Locate the cell with the specified text and output its [X, Y] center coordinate. 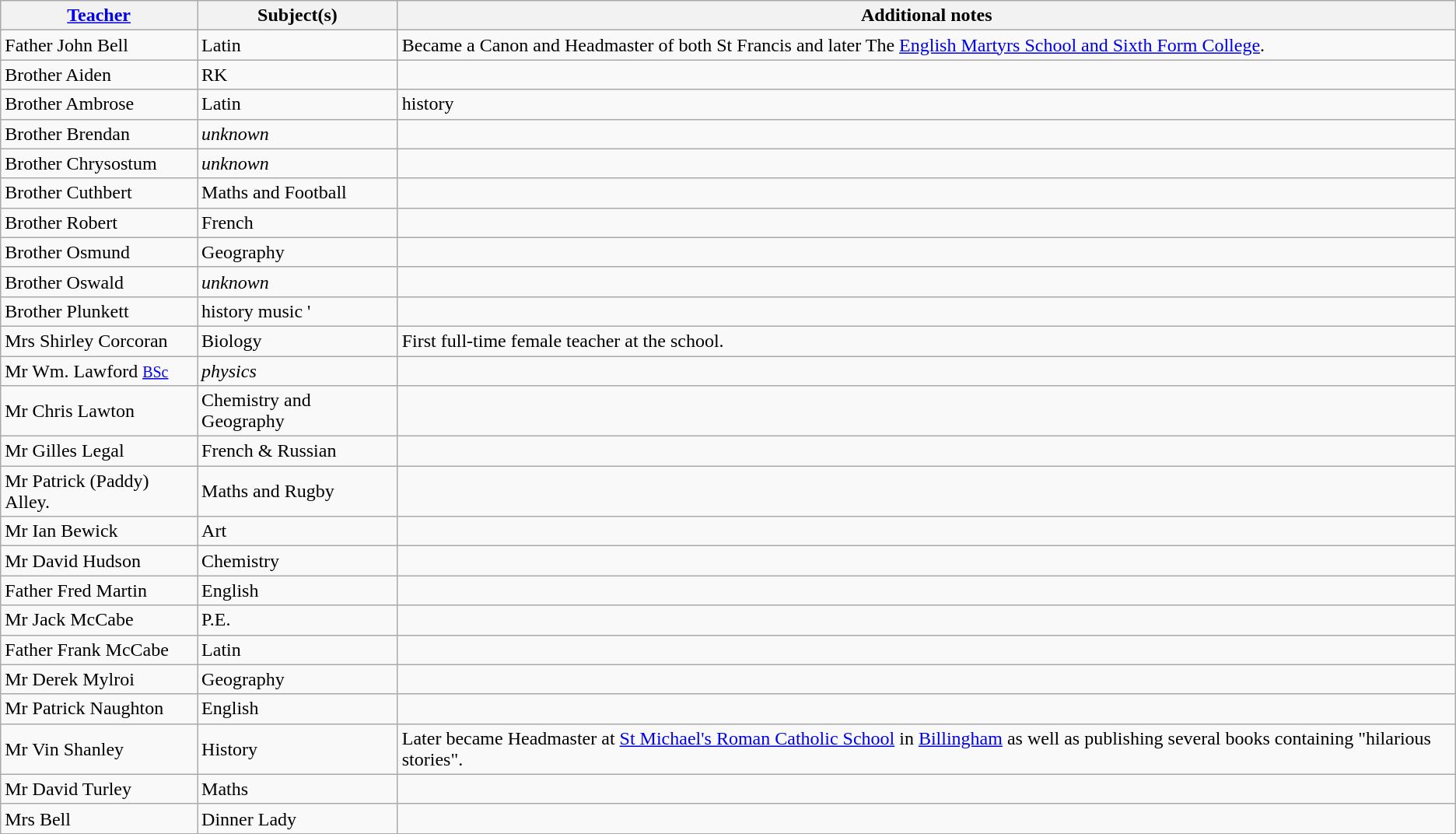
Mr Patrick (Paddy) Alley. [100, 492]
Dinner Lady [298, 818]
physics [298, 371]
Brother Chrysostum [100, 163]
Father John Bell [100, 45]
Brother Oswald [100, 282]
Mr Chris Lawton [100, 411]
Brother Aiden [100, 75]
Art [298, 531]
Mr Gilles Legal [100, 451]
Maths and Rugby [298, 492]
Chemistry [298, 561]
Later became Headmaster at St Michael's Roman Catholic School in Billingham as well as publishing several books containing "hilarious stories". [926, 748]
Brother Brendan [100, 134]
French & Russian [298, 451]
Biology [298, 341]
History [298, 748]
P.E. [298, 620]
Brother Cuthbert [100, 193]
Mr Derek Mylroi [100, 679]
history [926, 104]
Maths [298, 789]
Became a Canon and Headmaster of both St Francis and later The English Martyrs School and Sixth Form College. [926, 45]
Mr Vin Shanley [100, 748]
Mr Patrick Naughton [100, 709]
RK [298, 75]
Brother Osmund [100, 252]
Mrs Bell [100, 818]
Father Fred Martin [100, 590]
Mr David Hudson [100, 561]
Mr Wm. Lawford BSc [100, 371]
Brother Plunkett [100, 311]
Mr Jack McCabe [100, 620]
history music ' [298, 311]
Mr Ian Bewick [100, 531]
Maths and Football [298, 193]
French [298, 223]
Mrs Shirley Corcoran [100, 341]
Chemistry and Geography [298, 411]
Brother Ambrose [100, 104]
Additional notes [926, 16]
Mr David Turley [100, 789]
Brother Robert [100, 223]
Subject(s) [298, 16]
First full-time female teacher at the school. [926, 341]
Teacher [100, 16]
Father Frank McCabe [100, 650]
